Find where the given text appears and provide that cell's center as (x, y) coordinate. 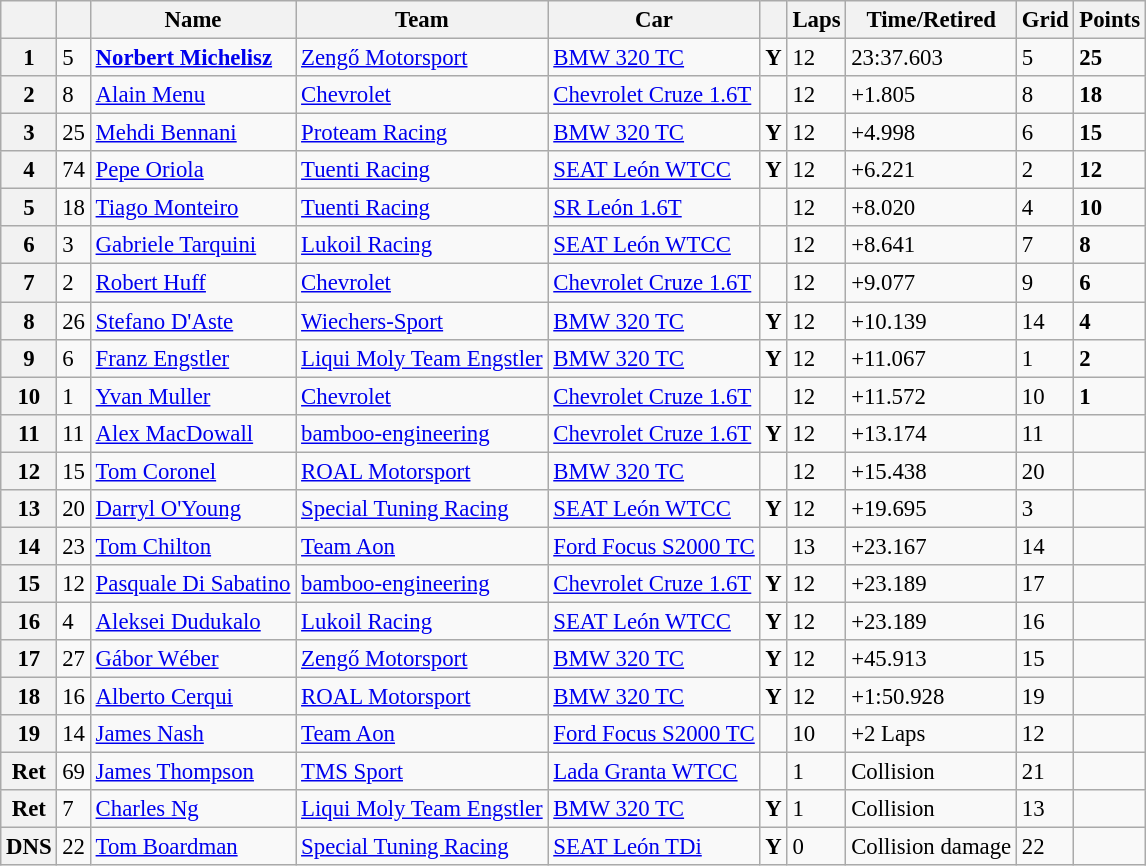
+23.167 (932, 546)
Alain Menu (192, 95)
27 (74, 659)
Franz Engstler (192, 358)
Time/Retired (932, 20)
James Thompson (192, 772)
Team (422, 20)
Proteam Racing (422, 133)
Norbert Michelisz (192, 58)
+6.221 (932, 170)
Lada Granta WTCC (654, 772)
Car (654, 20)
+1:50.928 (932, 697)
Stefano D'Aste (192, 321)
+2 Laps (932, 734)
+8.641 (932, 245)
Yvan Muller (192, 396)
Mehdi Bennani (192, 133)
+1.805 (932, 95)
DNS (29, 847)
Points (1110, 20)
69 (74, 772)
Gabriele Tarquini (192, 245)
Aleksei Dudukalo (192, 621)
Tiago Monteiro (192, 208)
James Nash (192, 734)
+19.695 (932, 509)
Robert Huff (192, 283)
SR León 1.6T (654, 208)
Name (192, 20)
SEAT León TDi (654, 847)
+8.020 (932, 208)
Alberto Cerqui (192, 697)
+10.139 (932, 321)
74 (74, 170)
Alex MacDowall (192, 433)
Collision damage (932, 847)
Laps (816, 20)
+11.572 (932, 396)
Tom Chilton (192, 546)
+13.174 (932, 433)
Pepe Oriola (192, 170)
+4.998 (932, 133)
23:37.603 (932, 58)
Tom Coronel (192, 471)
+45.913 (932, 659)
Darryl O'Young (192, 509)
+11.067 (932, 358)
+9.077 (932, 283)
Charles Ng (192, 809)
23 (74, 546)
+15.438 (932, 471)
Gábor Wéber (192, 659)
Wiechers-Sport (422, 321)
0 (816, 847)
21 (1046, 772)
Pasquale Di Sabatino (192, 584)
Tom Boardman (192, 847)
Grid (1046, 20)
TMS Sport (422, 772)
26 (74, 321)
